Scan for the cell matching the given text and deliver its [X, Y] coordinate at center. 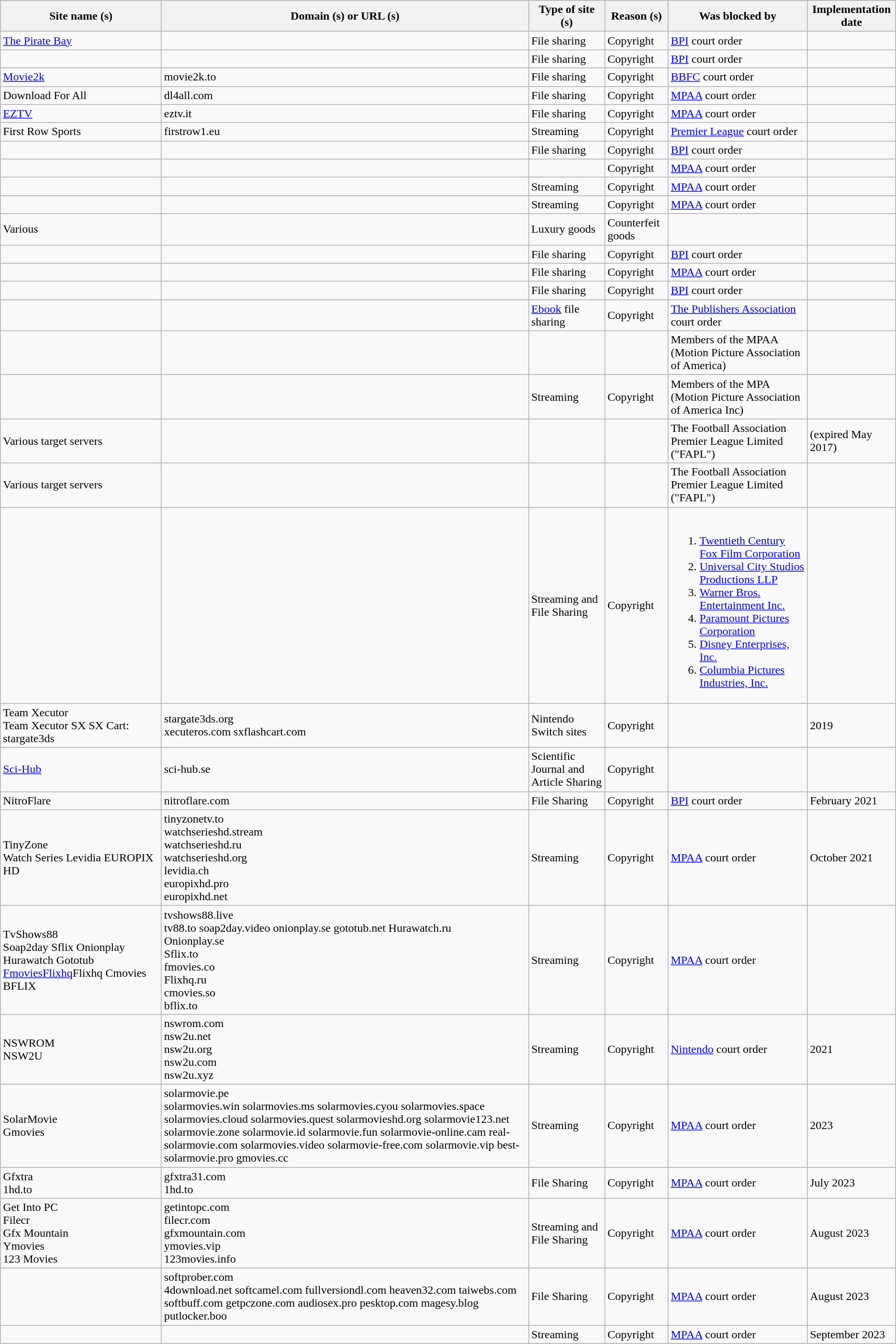
gfxtra31.com1hd.to [345, 1183]
SolarMovieGmovies [81, 1125]
movie2k.to [345, 77]
July 2023 [852, 1183]
Nintendo Switch sites [567, 725]
Reason (s) [637, 16]
Type of site (s) [567, 16]
The Publishers Association court order [738, 315]
firstrow1.eu [345, 132]
2019 [852, 725]
eztv.it [345, 113]
Gfxtra1hd.to [81, 1183]
2021 [852, 1049]
Implementation date [852, 16]
Download For All [81, 95]
Scientific Journal and Article Sharing [567, 769]
February 2021 [852, 801]
September 2023 [852, 1334]
Site name (s) [81, 16]
Counterfeit goods [637, 229]
Luxury goods [567, 229]
nitroflare.com [345, 801]
NitroFlare [81, 801]
Get Into PCFilecrGfx MountainYmovies123 Movies [81, 1233]
Domain (s) or URL (s) [345, 16]
Members of the MPAA (Motion Picture Association of America) [738, 353]
Members of the MPA (Motion Picture Association of America Inc) [738, 397]
Various [81, 229]
Ebook file sharing [567, 315]
sci-hub.se [345, 769]
First Row Sports [81, 132]
Movie2k [81, 77]
Premier League court order [738, 132]
(expired May 2017) [852, 441]
BBFC court order [738, 77]
nswrom.comnsw2u.netnsw2u.orgnsw2u.comnsw2u.xyz [345, 1049]
tinyzonetv.towatchserieshd.streamwatchserieshd.ruwatchserieshd.orglevidia.cheuropixhd.proeuropixhd.net [345, 858]
The Pirate Bay [81, 41]
NSWROMNSW2U [81, 1049]
TvShows88Soap2day Sflix Onionplay Hurawatch Gototub FmoviesFlixhqFlixhq Cmovies BFLIX [81, 960]
dl4all.com [345, 95]
Team XecutorTeam Xecutor SX SX Cart: stargate3ds [81, 725]
EZTV [81, 113]
Nintendo court order [738, 1049]
Was blocked by [738, 16]
October 2021 [852, 858]
2023 [852, 1125]
stargate3ds.orgxecuteros.com sxflashcart.com [345, 725]
TinyZoneWatch Series Levidia EUROPIX HD [81, 858]
getintopc.comfilecr.comgfxmountain.comymovies.vip123movies.info [345, 1233]
tvshows88.livetv88.to soap2day.video onionplay.se gototub.net Hurawatch.ruOnionplay.seSflix.tofmovies.coFlixhq.rucmovies.sobflix.to [345, 960]
Sci-Hub [81, 769]
